Locate the cell with the specified text and output its (X, Y) center coordinate. 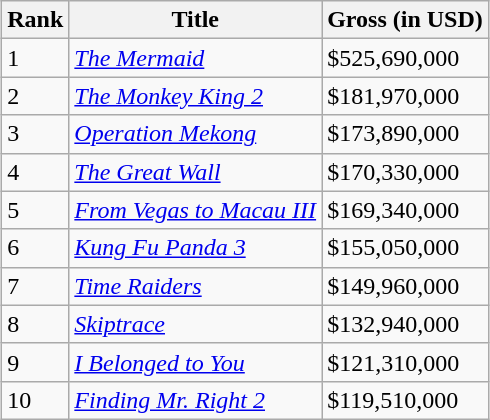
$181,970,000 (406, 96)
Gross (in USD) (406, 20)
2 (36, 96)
6 (36, 248)
5 (36, 210)
3 (36, 134)
$119,510,000 (406, 400)
$121,310,000 (406, 362)
8 (36, 324)
$525,690,000 (406, 58)
Rank (36, 20)
Kung Fu Panda 3 (196, 248)
$132,940,000 (406, 324)
1 (36, 58)
The Great Wall (196, 172)
10 (36, 400)
$169,340,000 (406, 210)
$173,890,000 (406, 134)
The Monkey King 2 (196, 96)
Operation Mekong (196, 134)
Time Raiders (196, 286)
$155,050,000 (406, 248)
9 (36, 362)
I Belonged to You (196, 362)
7 (36, 286)
From Vegas to Macau III (196, 210)
$170,330,000 (406, 172)
$149,960,000 (406, 286)
Title (196, 20)
Finding Mr. Right 2 (196, 400)
4 (36, 172)
The Mermaid (196, 58)
Skiptrace (196, 324)
